Return [x, y] of the center of cell containing provided text 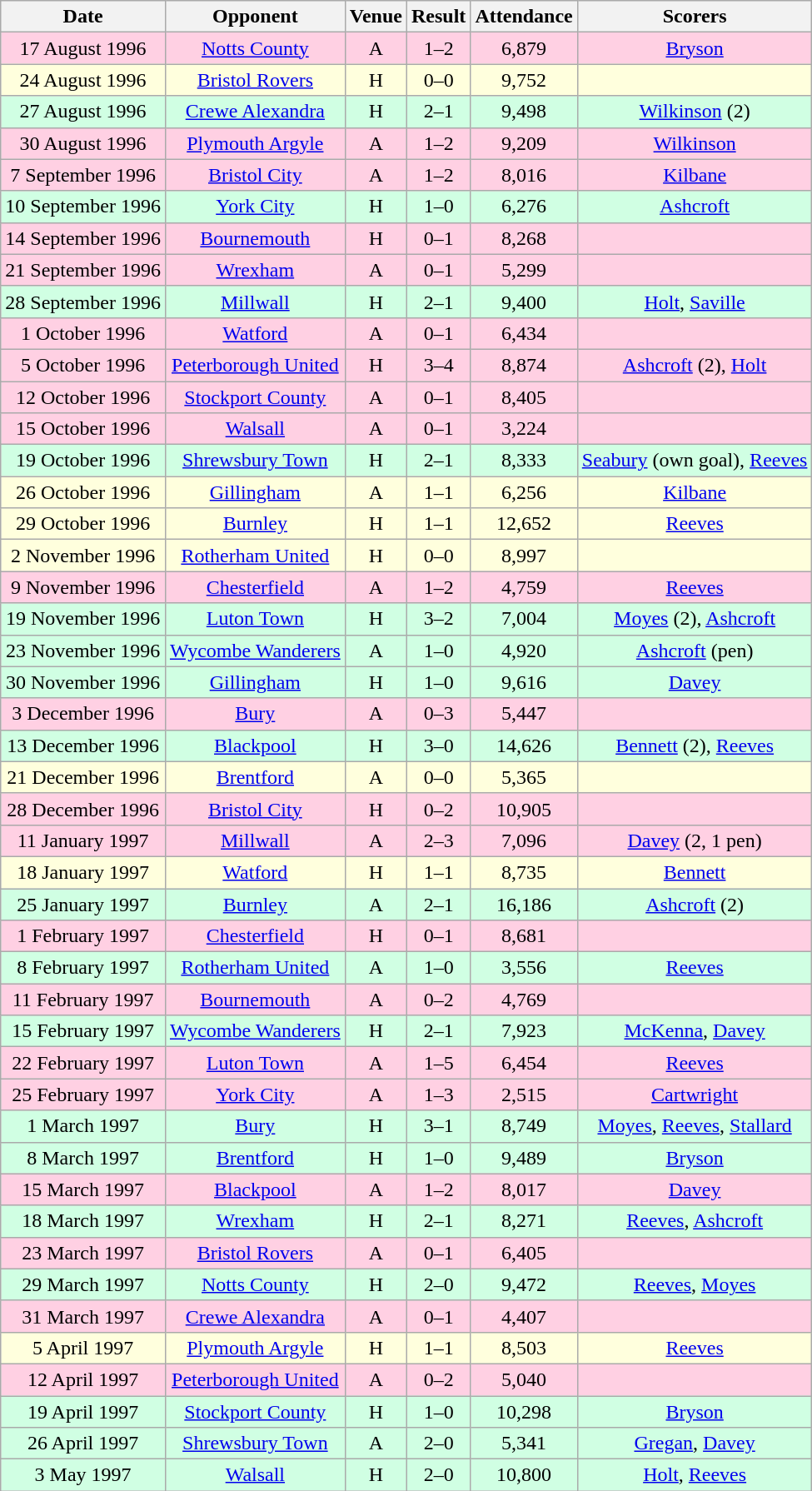
Wilkinson [695, 143]
12,652 [524, 524]
8 February 1997 [83, 968]
26 October 1996 [83, 492]
5,341 [524, 1444]
9,616 [524, 682]
10,800 [524, 1475]
8 March 1997 [83, 1158]
9,752 [524, 80]
11 February 1997 [83, 1000]
9 November 1996 [83, 587]
Opponent [255, 17]
Cartwright [695, 1095]
3,224 [524, 429]
Ashcroft (2), Holt [695, 365]
Moyes, Reeves, Stallard [695, 1126]
9,209 [524, 143]
Gregan, Davey [695, 1444]
22 February 1997 [83, 1063]
8,997 [524, 556]
0–3 [438, 714]
21 December 1996 [83, 777]
3–4 [438, 365]
8,735 [524, 872]
3–2 [438, 619]
3 December 1996 [83, 714]
4,407 [524, 1316]
8,405 [524, 397]
6,434 [524, 333]
10 September 1996 [83, 207]
Bennett [695, 872]
3 May 1997 [83, 1475]
31 March 1997 [83, 1316]
27 August 1996 [83, 112]
3,556 [524, 968]
2–3 [438, 840]
1 October 1996 [83, 333]
3–1 [438, 1126]
Date [83, 17]
6,879 [524, 48]
14 September 1996 [83, 238]
1 March 1997 [83, 1126]
Result [438, 17]
Attendance [524, 17]
Seabury (own goal), Reeves [695, 461]
Ashcroft (pen) [695, 651]
Holt, Saville [695, 302]
15 October 1996 [83, 429]
Scorers [695, 17]
28 September 1996 [83, 302]
19 April 1997 [83, 1412]
8,271 [524, 1221]
11 January 1997 [83, 840]
McKenna, Davey [695, 1031]
8,503 [524, 1348]
9,489 [524, 1158]
15 February 1997 [83, 1031]
6,405 [524, 1253]
12 April 1997 [83, 1379]
Moyes (2), Ashcroft [695, 619]
7,004 [524, 619]
28 December 1996 [83, 809]
7,923 [524, 1031]
Bennett (2), Reeves [695, 745]
Holt, Reeves [695, 1475]
14,626 [524, 745]
6,276 [524, 207]
18 March 1997 [83, 1221]
23 November 1996 [83, 651]
Davey (2, 1 pen) [695, 840]
4,759 [524, 587]
23 March 1997 [83, 1253]
25 February 1997 [83, 1095]
9,498 [524, 112]
8,333 [524, 461]
6,454 [524, 1063]
7 September 1996 [83, 175]
9,472 [524, 1284]
1–5 [438, 1063]
24 August 1996 [83, 80]
5,365 [524, 777]
8,268 [524, 238]
5,299 [524, 270]
Ashcroft (2) [695, 904]
5 October 1996 [83, 365]
2,515 [524, 1095]
17 August 1996 [83, 48]
18 January 1997 [83, 872]
1–3 [438, 1095]
3–0 [438, 745]
7,096 [524, 840]
5 April 1997 [83, 1348]
4,920 [524, 651]
30 August 1996 [83, 143]
10,905 [524, 809]
8,749 [524, 1126]
8,017 [524, 1189]
19 October 1996 [83, 461]
12 October 1996 [83, 397]
29 October 1996 [83, 524]
5,447 [524, 714]
15 March 1997 [83, 1189]
6,256 [524, 492]
25 January 1997 [83, 904]
16,186 [524, 904]
Ashcroft [695, 207]
9,400 [524, 302]
5,040 [524, 1379]
10,298 [524, 1412]
8,016 [524, 175]
13 December 1996 [83, 745]
Reeves, Ashcroft [695, 1221]
2 November 1996 [83, 556]
8,681 [524, 936]
29 March 1997 [83, 1284]
1 February 1997 [83, 936]
21 September 1996 [83, 270]
Venue [376, 17]
19 November 1996 [83, 619]
26 April 1997 [83, 1444]
4,769 [524, 1000]
8,874 [524, 365]
Wilkinson (2) [695, 112]
Reeves, Moyes [695, 1284]
30 November 1996 [83, 682]
